For the text-containing cell, return its midpoint in [x, y] coordinate format. 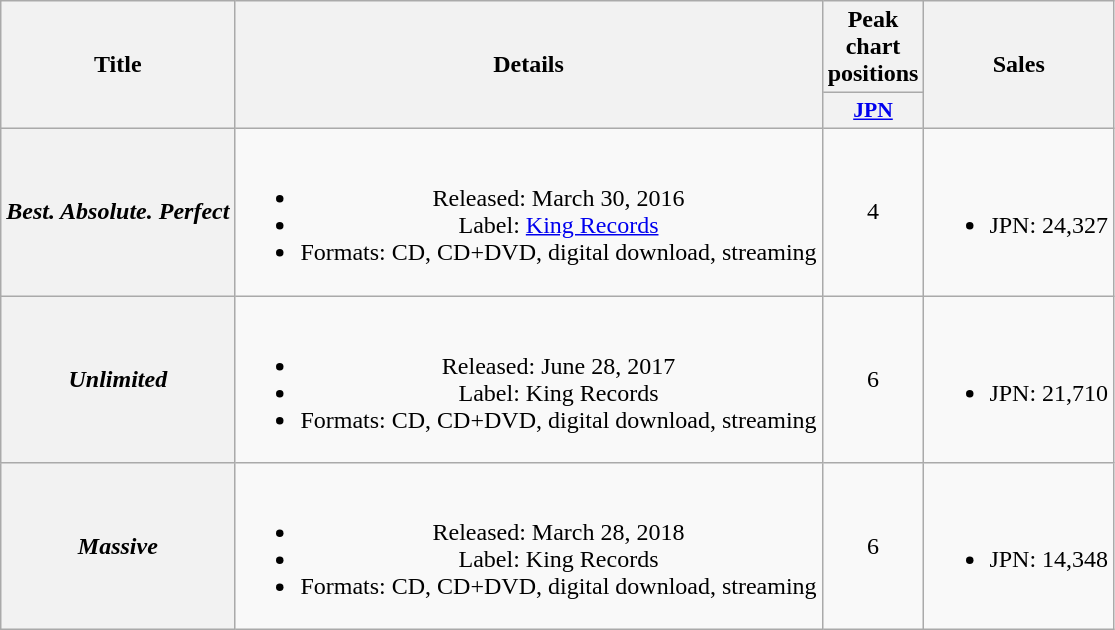
Unlimited [118, 380]
Massive [118, 546]
JPN: 21,710 [1019, 380]
Title [118, 65]
Details [528, 65]
JPN: 24,327 [1019, 212]
Released: March 28, 2018Label: King RecordsFormats: CD, CD+DVD, digital download, streaming [528, 546]
Best. Absolute. Perfect [118, 212]
JPN: 14,348 [1019, 546]
Released: March 30, 2016Label: King RecordsFormats: CD, CD+DVD, digital download, streaming [528, 212]
Sales [1019, 65]
Released: June 28, 2017Label: King RecordsFormats: CD, CD+DVD, digital download, streaming [528, 380]
4 [873, 212]
Peak chart positions [873, 47]
JPN [873, 111]
